Return [X, Y] of the center of cell containing provided text 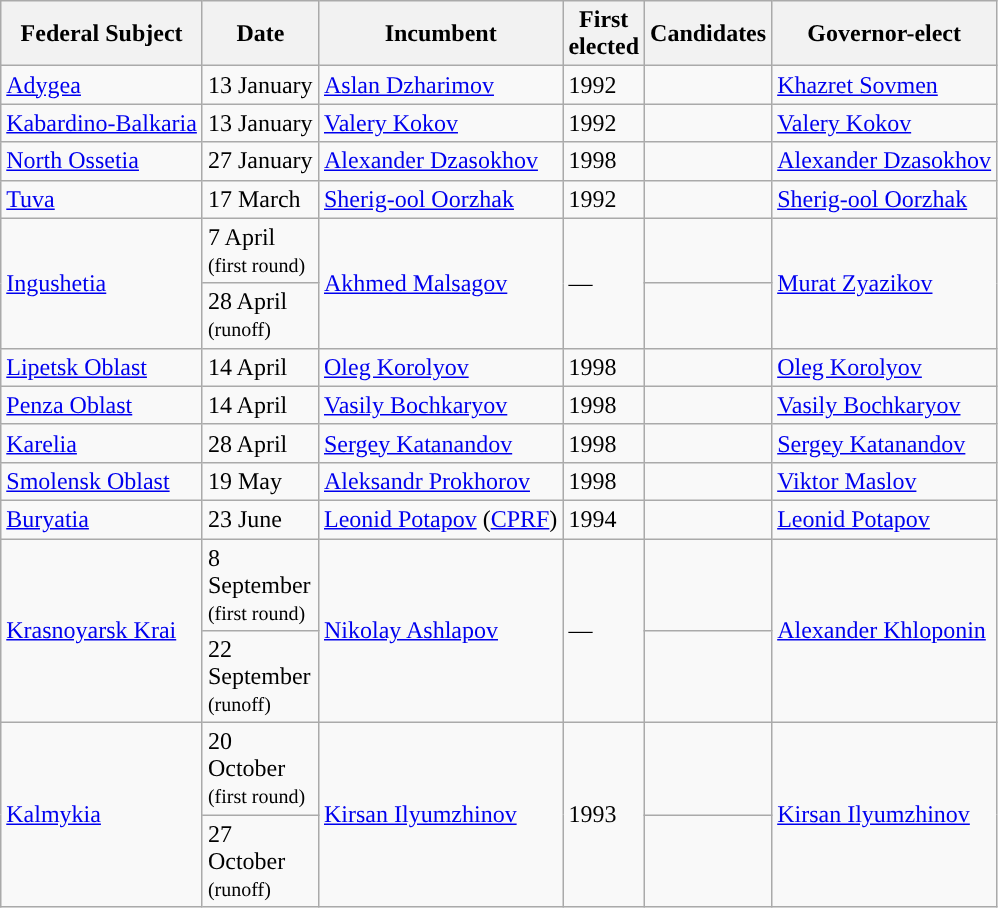
Aleksandr Prokhorov [440, 481]
Murat Zyazikov [884, 283]
27 October(runoff) [260, 861]
20 October(first round) [260, 769]
Leonid Potapov [884, 519]
7 April(first round) [260, 250]
Khazret Sovmen [884, 85]
North Ossetia [102, 161]
Lipetsk Oblast [102, 367]
Candidates [708, 34]
1994 [604, 519]
Krasnoyarsk Krai [102, 630]
Karelia [102, 443]
Smolensk Oblast [102, 481]
Federal Subject [102, 34]
Adygea [102, 85]
Viktor Maslov [884, 481]
22 September(runoff) [260, 677]
Kalmykia [102, 815]
Ingushetia [102, 283]
Incumbent [440, 34]
Buryatia [102, 519]
28 April(runoff) [260, 316]
Leonid Potapov (CPRF) [440, 519]
8 September(first round) [260, 584]
Firstelected [604, 34]
Alexander Khloponin [884, 630]
Penza Oblast [102, 405]
Date [260, 34]
17 March [260, 199]
1993 [604, 815]
28 April [260, 443]
Nikolay Ashlapov [440, 630]
Aslan Dzharimov [440, 85]
Akhmed Malsagov [440, 283]
19 May [260, 481]
Kabardino-Balkaria [102, 123]
Tuva [102, 199]
27 January [260, 161]
23 June [260, 519]
Governor-elect [884, 34]
